Locate the cell with the specified text and output its [x, y] center coordinate. 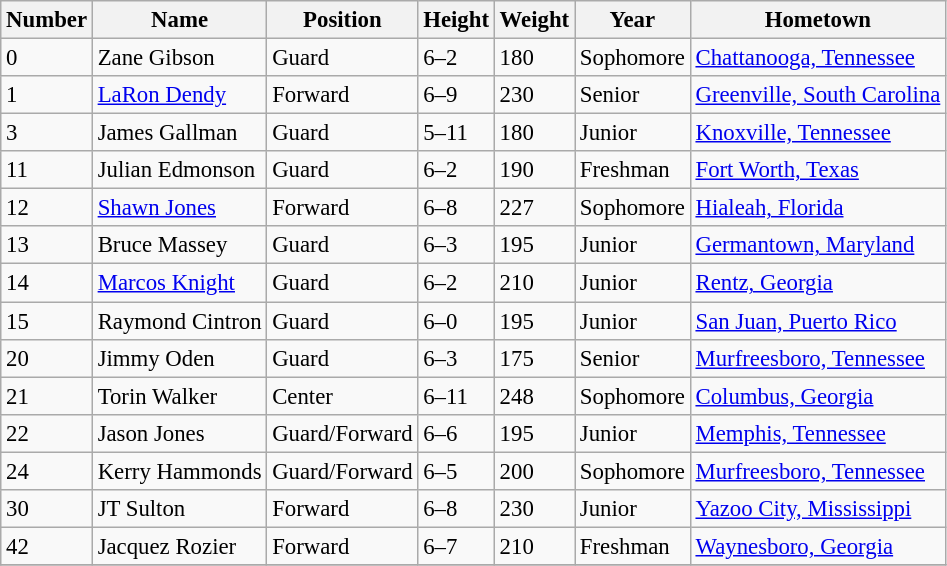
Bruce Massey [179, 245]
3 [47, 133]
22 [47, 433]
Columbus, Georgia [818, 396]
James Gallman [179, 133]
Germantown, Maryland [818, 245]
200 [534, 471]
Torin Walker [179, 396]
0 [47, 58]
11 [47, 170]
248 [534, 396]
Zane Gibson [179, 58]
Knoxville, Tennessee [818, 133]
6–0 [456, 321]
Height [456, 20]
Hometown [818, 20]
42 [47, 546]
30 [47, 509]
227 [534, 208]
6–9 [456, 95]
Raymond Cintron [179, 321]
14 [47, 283]
Memphis, Tennessee [818, 433]
1 [47, 95]
Kerry Hammonds [179, 471]
Hialeah, Florida [818, 208]
5–11 [456, 133]
Yazoo City, Mississippi [818, 509]
175 [534, 358]
6–5 [456, 471]
6–7 [456, 546]
13 [47, 245]
Name [179, 20]
Jason Jones [179, 433]
Marcos Knight [179, 283]
21 [47, 396]
Weight [534, 20]
24 [47, 471]
Julian Edmonson [179, 170]
6–6 [456, 433]
Greenville, South Carolina [818, 95]
Number [47, 20]
6–11 [456, 396]
15 [47, 321]
Rentz, Georgia [818, 283]
Center [342, 396]
JT Sulton [179, 509]
LaRon Dendy [179, 95]
12 [47, 208]
Position [342, 20]
Chattanooga, Tennessee [818, 58]
Shawn Jones [179, 208]
190 [534, 170]
Waynesboro, Georgia [818, 546]
Jacquez Rozier [179, 546]
Jimmy Oden [179, 358]
Year [633, 20]
20 [47, 358]
San Juan, Puerto Rico [818, 321]
Fort Worth, Texas [818, 170]
